Capture the cell that displays the provided text and extract its (x, y) central coordinate. 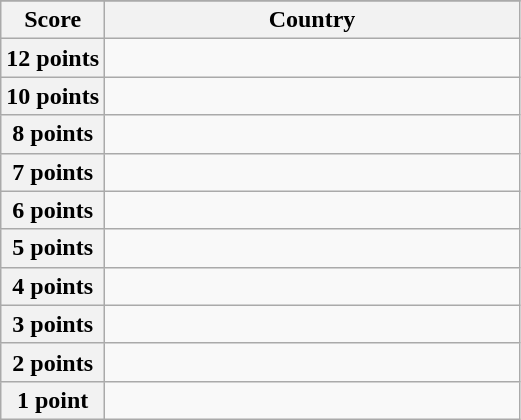
7 points (53, 172)
Score (53, 20)
5 points (53, 248)
1 point (53, 400)
3 points (53, 324)
Country (312, 20)
12 points (53, 58)
8 points (53, 134)
6 points (53, 210)
4 points (53, 286)
10 points (53, 96)
2 points (53, 362)
